Provide the (x, y) coordinate of the cell's center where the given text is located.  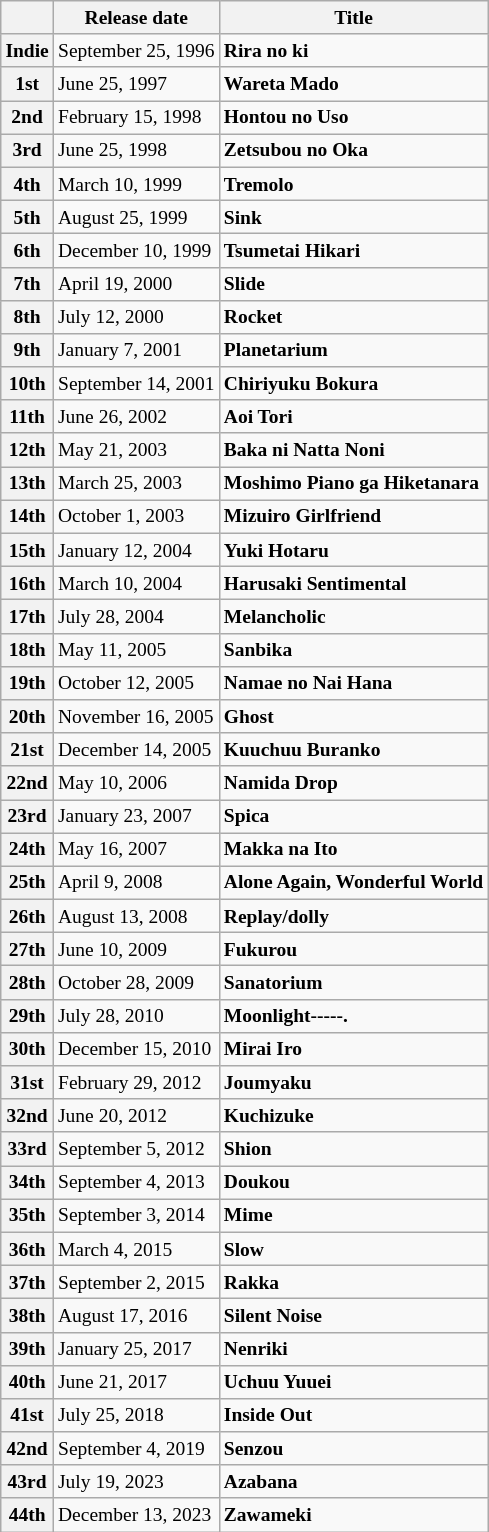
17th (28, 616)
Baka ni Natta Noni (354, 450)
4th (28, 184)
14th (28, 516)
Title (354, 18)
7th (28, 284)
Slide (354, 284)
Alone Again, Wonderful World (354, 882)
Joumyaku (354, 1082)
Shion (354, 1148)
8th (28, 316)
16th (28, 584)
Zetsubou no Oka (354, 150)
Doukou (354, 1182)
April 9, 2008 (136, 882)
Ghost (354, 716)
October 28, 2009 (136, 982)
Aoi Tori (354, 416)
May 11, 2005 (136, 650)
15th (28, 550)
May 21, 2003 (136, 450)
11th (28, 416)
December 10, 1999 (136, 250)
Zawameki (354, 1514)
29th (28, 1016)
35th (28, 1216)
Namida Drop (354, 782)
27th (28, 950)
August 13, 2008 (136, 916)
December 14, 2005 (136, 750)
Azabana (354, 1482)
19th (28, 682)
June 20, 2012 (136, 1116)
Mizuiro Girlfriend (354, 516)
Release date (136, 18)
March 25, 2003 (136, 484)
March 4, 2015 (136, 1248)
25th (28, 882)
33rd (28, 1148)
October 1, 2003 (136, 516)
Rakka (354, 1282)
24th (28, 850)
Moonlight-----. (354, 1016)
January 12, 2004 (136, 550)
May 10, 2006 (136, 782)
31st (28, 1082)
Sanbika (354, 650)
Indie (28, 50)
Moshimo Piano ga Hiketanara (354, 484)
Namae no Nai Hana (354, 682)
Sanatorium (354, 982)
Harusaki Sentimental (354, 584)
March 10, 1999 (136, 184)
Planetarium (354, 350)
Tremolo (354, 184)
September 4, 2013 (136, 1182)
September 5, 2012 (136, 1148)
Makka na Ito (354, 850)
February 29, 2012 (136, 1082)
July 28, 2004 (136, 616)
Sink (354, 216)
43rd (28, 1482)
Nenriki (354, 1348)
20th (28, 716)
September 25, 1996 (136, 50)
January 7, 2001 (136, 350)
July 19, 2023 (136, 1482)
May 16, 2007 (136, 850)
July 25, 2018 (136, 1416)
12th (28, 450)
Kuuchuu Buranko (354, 750)
September 2, 2015 (136, 1282)
21st (28, 750)
Melancholic (354, 616)
Inside Out (354, 1416)
Senzou (354, 1448)
39th (28, 1348)
44th (28, 1514)
April 19, 2000 (136, 284)
3rd (28, 150)
6th (28, 250)
41st (28, 1416)
32nd (28, 1116)
Yuki Hotaru (354, 550)
January 25, 2017 (136, 1348)
13th (28, 484)
2nd (28, 118)
22nd (28, 782)
Slow (354, 1248)
June 21, 2017 (136, 1382)
Silent Noise (354, 1316)
Wareta Mado (354, 84)
Mime (354, 1216)
September 14, 2001 (136, 384)
36th (28, 1248)
June 25, 1998 (136, 150)
September 4, 2019 (136, 1448)
Hontou no Uso (354, 118)
Fukurou (354, 950)
9th (28, 350)
January 23, 2007 (136, 816)
June 10, 2009 (136, 950)
Spica (354, 816)
23rd (28, 816)
26th (28, 916)
November 16, 2005 (136, 716)
Chiriyuku Bokura (354, 384)
June 25, 1997 (136, 84)
September 3, 2014 (136, 1216)
February 15, 1998 (136, 118)
December 13, 2023 (136, 1514)
Uchuu Yuuei (354, 1382)
28th (28, 982)
38th (28, 1316)
July 12, 2000 (136, 316)
1st (28, 84)
March 10, 2004 (136, 584)
34th (28, 1182)
August 17, 2016 (136, 1316)
October 12, 2005 (136, 682)
August 25, 1999 (136, 216)
July 28, 2010 (136, 1016)
30th (28, 1048)
42nd (28, 1448)
5th (28, 216)
December 15, 2010 (136, 1048)
18th (28, 650)
Rocket (354, 316)
Replay/dolly (354, 916)
37th (28, 1282)
Kuchizuke (354, 1116)
Rira no ki (354, 50)
Mirai Iro (354, 1048)
10th (28, 384)
40th (28, 1382)
June 26, 2002 (136, 416)
Tsumetai Hikari (354, 250)
